Find where the given text appears and provide that cell's center as [X, Y] coordinate. 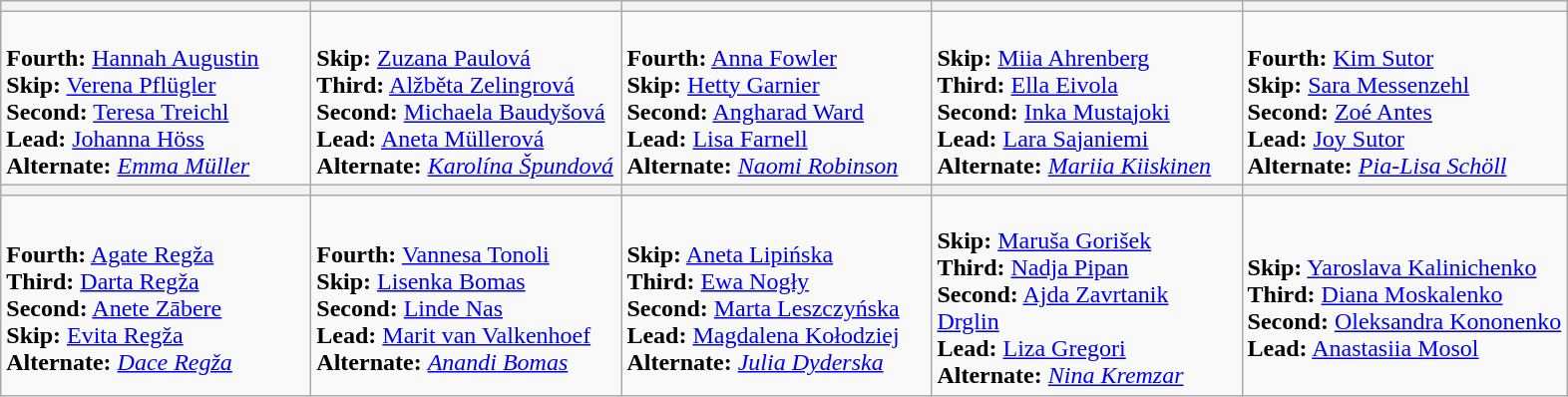
Skip: Zuzana Paulová Third: Alžběta Zelingrová Second: Michaela Baudyšová Lead: Aneta Müllerová Alternate: Karolína Špundová [467, 98]
Skip: Miia Ahrenberg Third: Ella Eivola Second: Inka Mustajoki Lead: Lara Sajaniemi Alternate: Mariia Kiiskinen [1087, 98]
Skip: Yaroslava Kalinichenko Third: Diana Moskalenko Second: Oleksandra Kononenko Lead: Anastasiia Mosol [1404, 295]
Fourth: Vannesa Tonoli Skip: Lisenka Bomas Second: Linde Nas Lead: Marit van Valkenhoef Alternate: Anandi Bomas [467, 295]
Skip: Maruša Gorišek Third: Nadja Pipan Second: Ajda Zavrtanik Drglin Lead: Liza Gregori Alternate: Nina Kremzar [1087, 295]
Fourth: Kim Sutor Skip: Sara Messenzehl Second: Zoé Antes Lead: Joy Sutor Alternate: Pia-Lisa Schöll [1404, 98]
Fourth: Hannah Augustin Skip: Verena Pflügler Second: Teresa Treichl Lead: Johanna Höss Alternate: Emma Müller [156, 98]
Fourth: Agate Regža Third: Darta Regža Second: Anete Zābere Skip: Evita Regža Alternate: Dace Regža [156, 295]
Fourth: Anna Fowler Skip: Hetty Garnier Second: Angharad Ward Lead: Lisa Farnell Alternate: Naomi Robinson [776, 98]
Skip: Aneta Lipińska Third: Ewa Nogły Second: Marta Leszczyńska Lead: Magdalena Kołodziej Alternate: Julia Dyderska [776, 295]
